Determine the (x, y) coordinate at the center of the cell enclosing the given text.  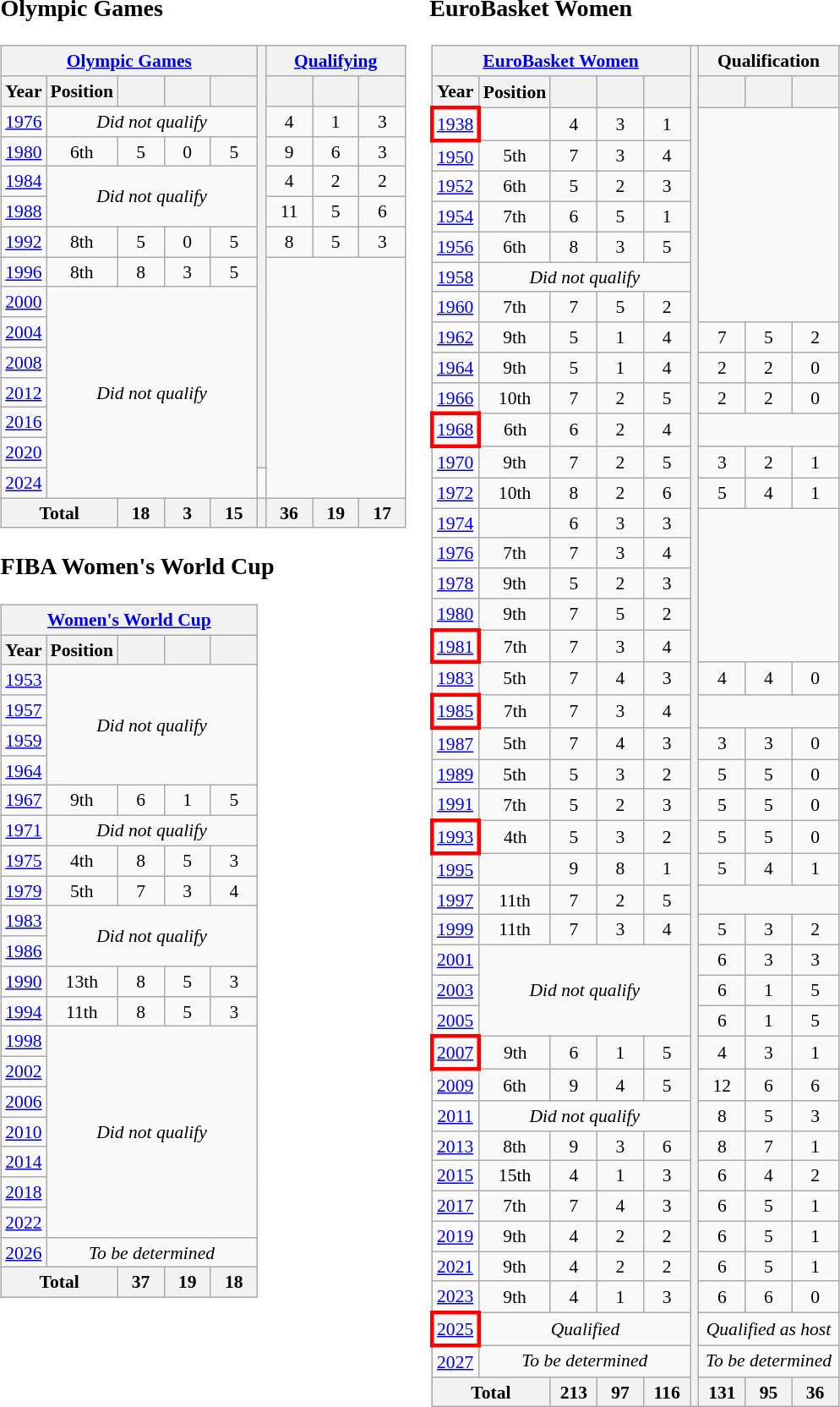
213 (573, 1392)
1958 (455, 277)
Olympic Games (128, 61)
37 (140, 1283)
2008 (24, 363)
2005 (455, 1021)
1996 (24, 272)
2010 (24, 1132)
Qualified (585, 1329)
1966 (455, 397)
2004 (24, 332)
2016 (24, 423)
1986 (24, 951)
2024 (24, 483)
15 (233, 513)
1967 (24, 801)
95 (769, 1392)
1993 (455, 837)
17 (382, 513)
1997 (455, 900)
2009 (455, 1086)
1950 (455, 156)
131 (722, 1392)
1979 (24, 891)
2012 (24, 392)
2021 (455, 1267)
EuroBasket Women (560, 61)
1956 (455, 247)
Qualification (769, 61)
2017 (455, 1207)
1960 (455, 307)
1989 (455, 775)
1957 (24, 710)
1984 (24, 182)
12 (722, 1086)
2000 (24, 302)
1954 (455, 217)
1968 (455, 430)
1971 (24, 830)
13th (82, 982)
Qualifying (336, 61)
2026 (24, 1252)
1953 (24, 680)
1990 (24, 982)
1962 (455, 337)
1981 (455, 646)
2020 (24, 453)
2013 (455, 1146)
2027 (455, 1361)
1988 (24, 212)
1972 (455, 493)
2003 (455, 990)
1938 (455, 123)
2001 (455, 961)
1998 (24, 1042)
1992 (24, 242)
2007 (455, 1054)
11 (289, 212)
Women's World Cup (128, 620)
2022 (24, 1223)
2014 (24, 1162)
1952 (455, 187)
2006 (24, 1102)
1994 (24, 1011)
1970 (455, 462)
97 (620, 1392)
2025 (455, 1329)
116 (668, 1392)
1975 (24, 861)
1995 (455, 869)
2002 (24, 1071)
2019 (455, 1236)
1985 (455, 712)
Qualified as host (769, 1329)
1987 (455, 744)
2018 (24, 1192)
1978 (455, 583)
1999 (455, 930)
1959 (24, 741)
2011 (455, 1116)
1991 (455, 805)
1974 (455, 523)
2023 (455, 1297)
15th (515, 1176)
2015 (455, 1176)
